Return the [X, Y] coordinate for the center point of the cell that contains the specified text.  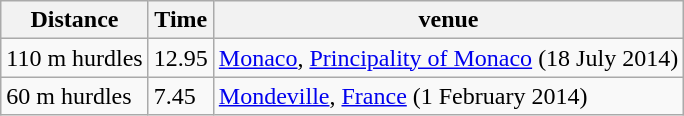
Monaco, Principality of Monaco (18 July 2014) [448, 58]
12.95 [180, 58]
60 m hurdles [74, 96]
Mondeville, France (1 February 2014) [448, 96]
110 m hurdles [74, 58]
7.45 [180, 96]
Distance [74, 20]
Time [180, 20]
venue [448, 20]
